Identify which cell holds the provided text, then report its [X, Y] central coordinate. 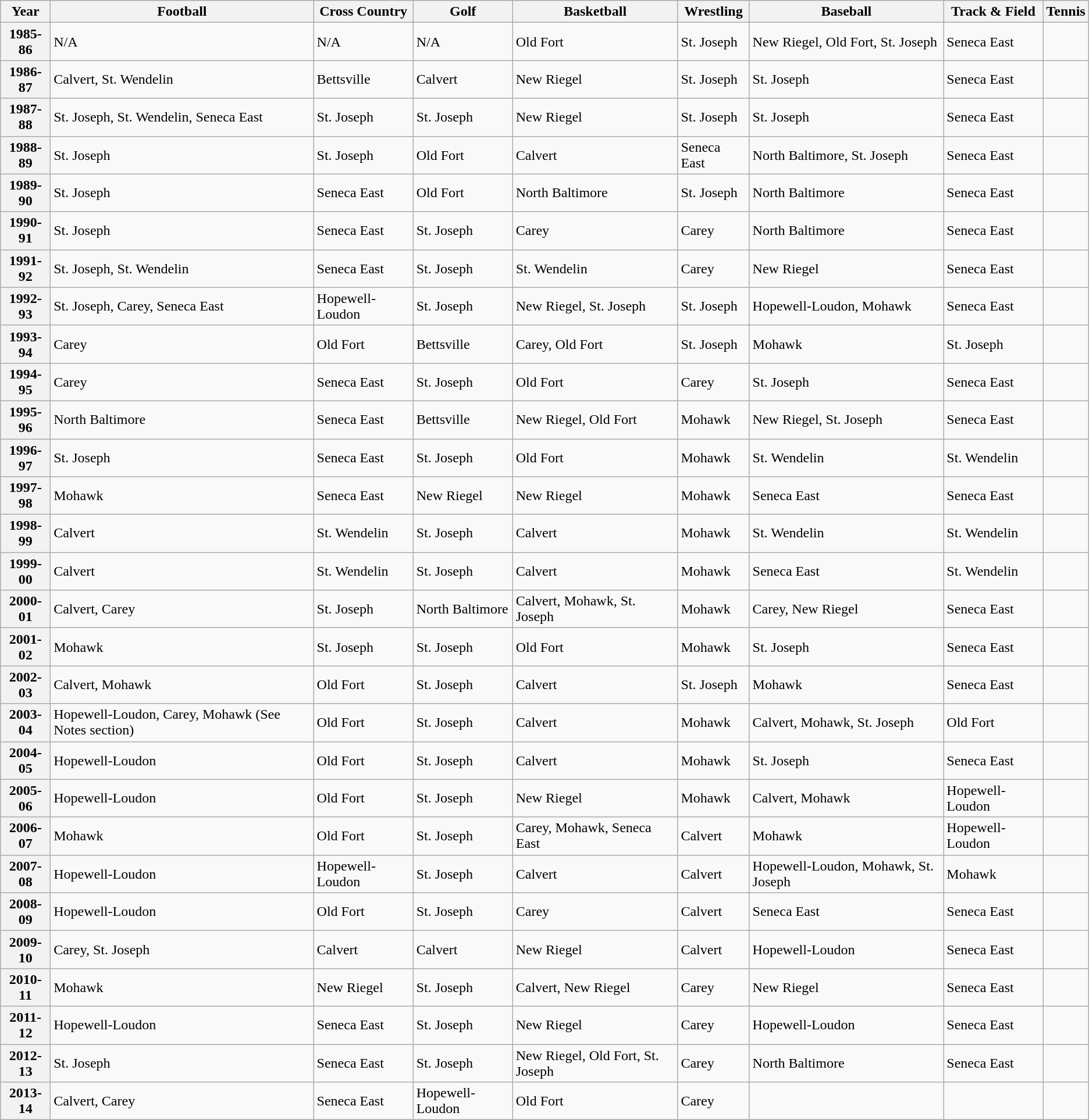
Football [182, 12]
New Riegel, Old Fort [595, 420]
Basketball [595, 12]
2004-05 [26, 761]
Carey, Old Fort [595, 344]
1992-93 [26, 306]
2008-09 [26, 912]
1988-89 [26, 155]
1989-90 [26, 193]
2001-02 [26, 647]
1990-91 [26, 230]
2003-04 [26, 722]
1996-97 [26, 457]
1987-88 [26, 117]
2005-06 [26, 798]
Cross Country [363, 12]
1995-96 [26, 420]
1998-99 [26, 534]
2011-12 [26, 1025]
2002-03 [26, 685]
1993-94 [26, 344]
St. Joseph, St. Wendelin, Seneca East [182, 117]
Baseball [846, 12]
Hopewell-Loudon, Mohawk, St. Joseph [846, 873]
Carey, St. Joseph [182, 949]
Year [26, 12]
2012-13 [26, 1063]
Hopewell-Loudon, Carey, Mohawk (See Notes section) [182, 722]
1997-98 [26, 495]
1994-95 [26, 381]
2000-01 [26, 609]
Wrestling [713, 12]
Tennis [1066, 12]
Calvert, St. Wendelin [182, 79]
Carey, New Riegel [846, 609]
Hopewell-Loudon, Mohawk [846, 306]
2006-07 [26, 836]
Track & Field [994, 12]
1999-00 [26, 571]
St. Joseph, Carey, Seneca East [182, 306]
St. Joseph, St. Wendelin [182, 269]
1991-92 [26, 269]
Golf [463, 12]
1985-86 [26, 42]
2009-10 [26, 949]
Calvert, New Riegel [595, 987]
Carey, Mohawk, Seneca East [595, 836]
2007-08 [26, 873]
2013-14 [26, 1101]
North Baltimore, St. Joseph [846, 155]
2010-11 [26, 987]
1986-87 [26, 79]
